Return [x, y] of the center of cell containing provided text 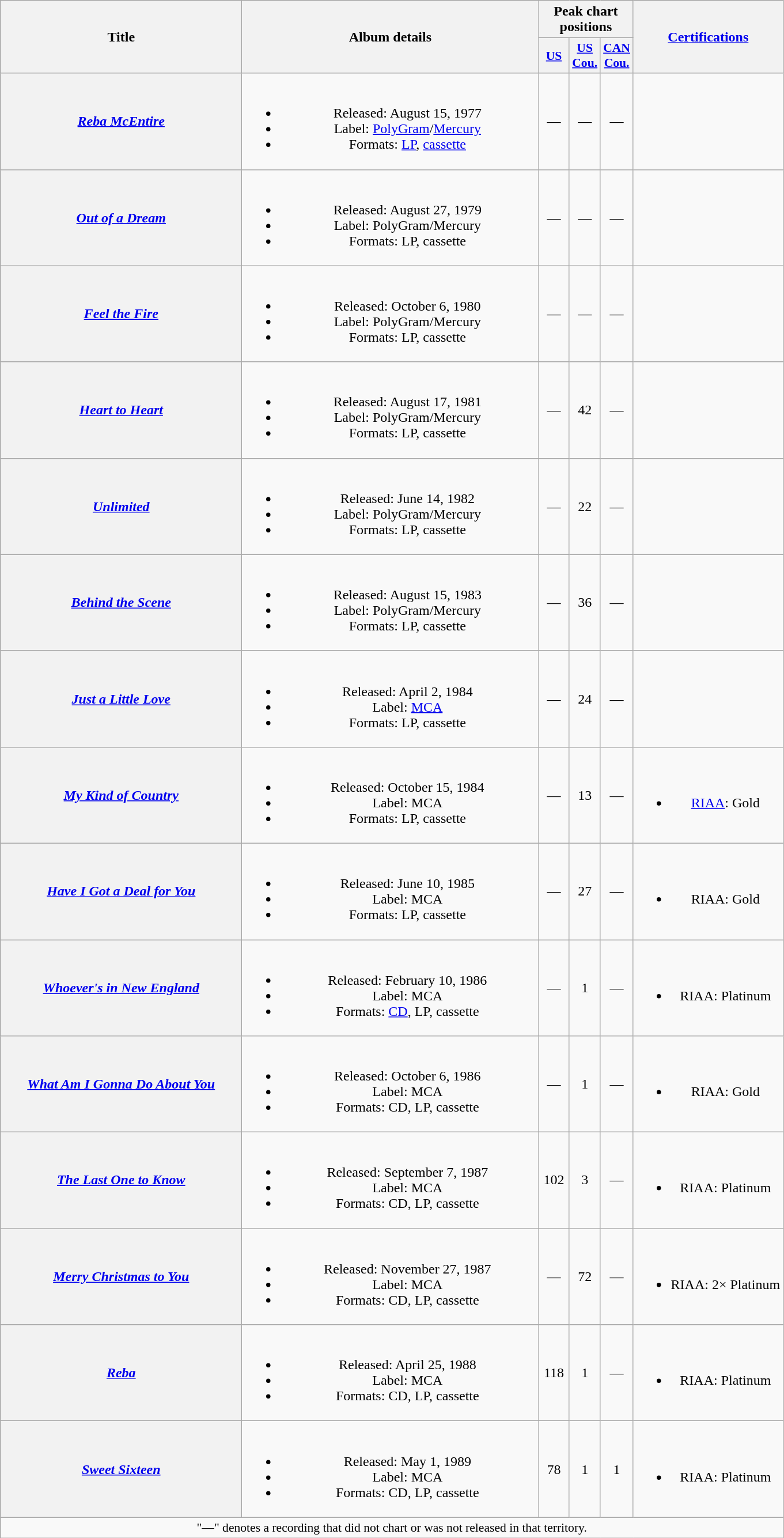
USCou. [585, 55]
Heart to Heart [121, 410]
What Am I Gonna Do About You [121, 1084]
72 [585, 1277]
Released: February 10, 1986Label: MCAFormats: CD, LP, cassette [391, 988]
Reba McEntire [121, 121]
Released: October 6, 1980Label: PolyGram/MercuryFormats: LP, cassette [391, 313]
Reba [121, 1373]
Released: June 14, 1982Label: PolyGram/MercuryFormats: LP, cassette [391, 506]
Released: August 15, 1983Label: PolyGram/MercuryFormats: LP, cassette [391, 603]
Released: September 7, 1987Label: MCAFormats: CD, LP, cassette [391, 1180]
"—" denotes a recording that did not chart or was not released in that territory. [392, 1528]
Behind the Scene [121, 603]
Certifications [709, 37]
78 [554, 1469]
Released: April 2, 1984Label: MCAFormats: LP, cassette [391, 698]
Merry Christmas to You [121, 1277]
Title [121, 37]
Released: April 25, 1988Label: MCAFormats: CD, LP, cassette [391, 1373]
Released: November 27, 1987Label: MCAFormats: CD, LP, cassette [391, 1277]
22 [585, 506]
24 [585, 698]
Album details [391, 37]
Unlimited [121, 506]
118 [554, 1373]
RIAA: 2× Platinum [709, 1277]
3 [585, 1180]
My Kind of Country [121, 795]
42 [585, 410]
13 [585, 795]
Released: May 1, 1989Label: MCAFormats: CD, LP, cassette [391, 1469]
Have I Got a Deal for You [121, 891]
27 [585, 891]
Released: August 15, 1977Label: PolyGram/MercuryFormats: LP, cassette [391, 121]
Released: August 17, 1981Label: PolyGram/MercuryFormats: LP, cassette [391, 410]
Released: June 10, 1985Label: MCAFormats: LP, cassette [391, 891]
Released: October 15, 1984Label: MCAFormats: LP, cassette [391, 795]
Released: October 6, 1986Label: MCAFormats: CD, LP, cassette [391, 1084]
Out of a Dream [121, 218]
US [554, 55]
Just a Little Love [121, 698]
Feel the Fire [121, 313]
Peak chartpositions [586, 20]
Whoever's in New England [121, 988]
CANCou. [616, 55]
102 [554, 1180]
The Last One to Know [121, 1180]
Released: August 27, 1979Label: PolyGram/MercuryFormats: LP, cassette [391, 218]
36 [585, 603]
Sweet Sixteen [121, 1469]
